From the cell containing the given text, extract its center point as (x, y) coordinate. 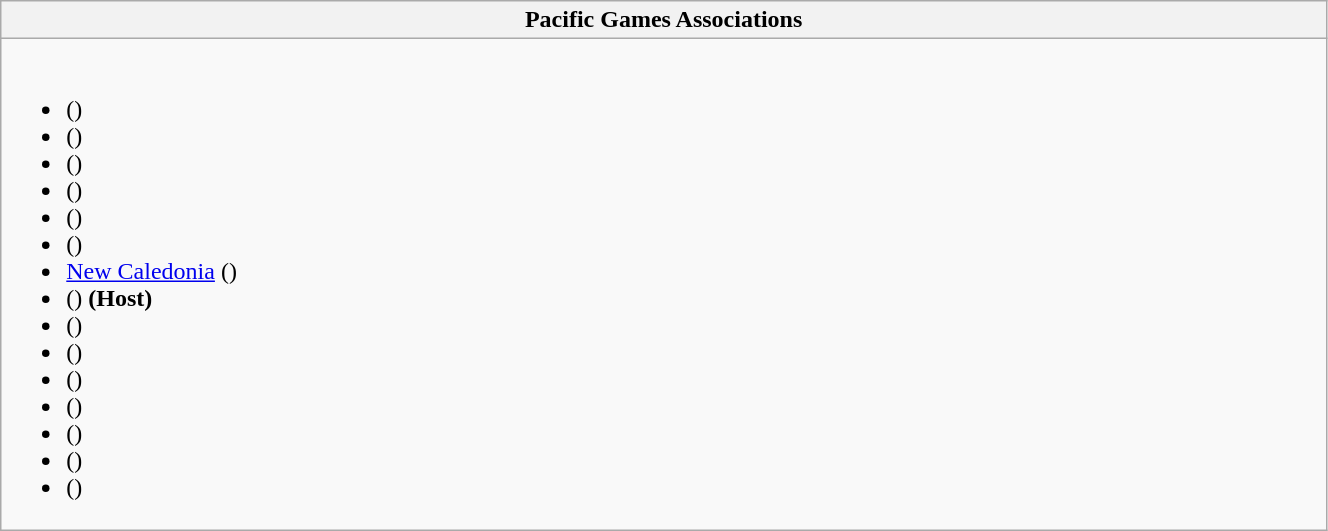
() () () () () () New Caledonia () () (Host) () () () () () () () (664, 284)
Pacific Games Associations (664, 20)
